From the cell containing the given text, extract its center point as (x, y) coordinate. 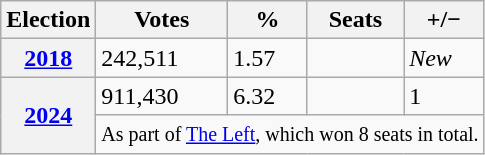
2018 (48, 58)
2024 (48, 115)
As part of The Left, which won 8 seats in total. (290, 134)
+/− (444, 20)
911,430 (162, 96)
6.32 (268, 96)
% (268, 20)
Seats (355, 20)
1 (444, 96)
242,511 (162, 58)
1.57 (268, 58)
Votes (162, 20)
New (444, 58)
Election (48, 20)
